Detect which cell encompasses the target text, then output its [X, Y] center coordinate. 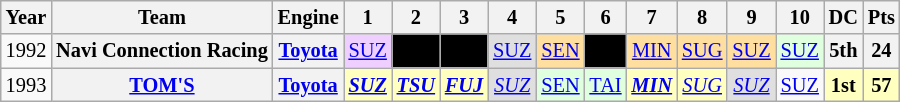
Navi Connection Racing [162, 51]
3 [464, 17]
TAI [605, 85]
TOM'S [162, 85]
FUJ [464, 85]
24 [882, 51]
7 [651, 17]
4 [512, 17]
Engine [308, 17]
1 [368, 17]
Year [26, 17]
5 [560, 17]
Team [162, 17]
1993 [26, 85]
TSU [416, 85]
1992 [26, 51]
1st [844, 85]
9 [751, 17]
8 [702, 17]
57 [882, 85]
6 [605, 17]
2 [416, 17]
5th [844, 51]
10 [800, 17]
Pts [882, 17]
DC [844, 17]
